Scan for the cell matching the given text and deliver its (X, Y) coordinate at center. 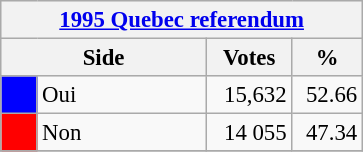
14 055 (249, 133)
15,632 (249, 95)
52.66 (328, 95)
Votes (249, 58)
1995 Quebec referendum (182, 20)
% (328, 58)
47.34 (328, 133)
Side (104, 58)
Oui (122, 95)
Non (122, 133)
